Find where the given text appears and provide that cell's center as (X, Y) coordinate. 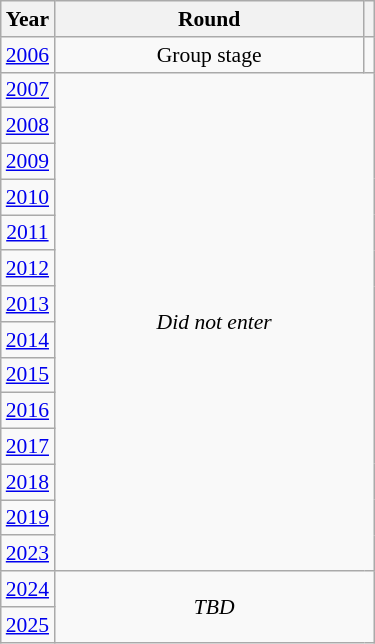
2014 (28, 340)
2008 (28, 126)
2009 (28, 162)
Year (28, 19)
2013 (28, 304)
2023 (28, 554)
2017 (28, 447)
2012 (28, 269)
2024 (28, 589)
Did not enter (214, 322)
TBD (214, 606)
2006 (28, 55)
2019 (28, 518)
2018 (28, 482)
2015 (28, 375)
2010 (28, 197)
Round (209, 19)
Group stage (209, 55)
2011 (28, 233)
2025 (28, 625)
2016 (28, 411)
2007 (28, 90)
